Extract the [x, y] coordinate from the center of the cell holding the provided text.  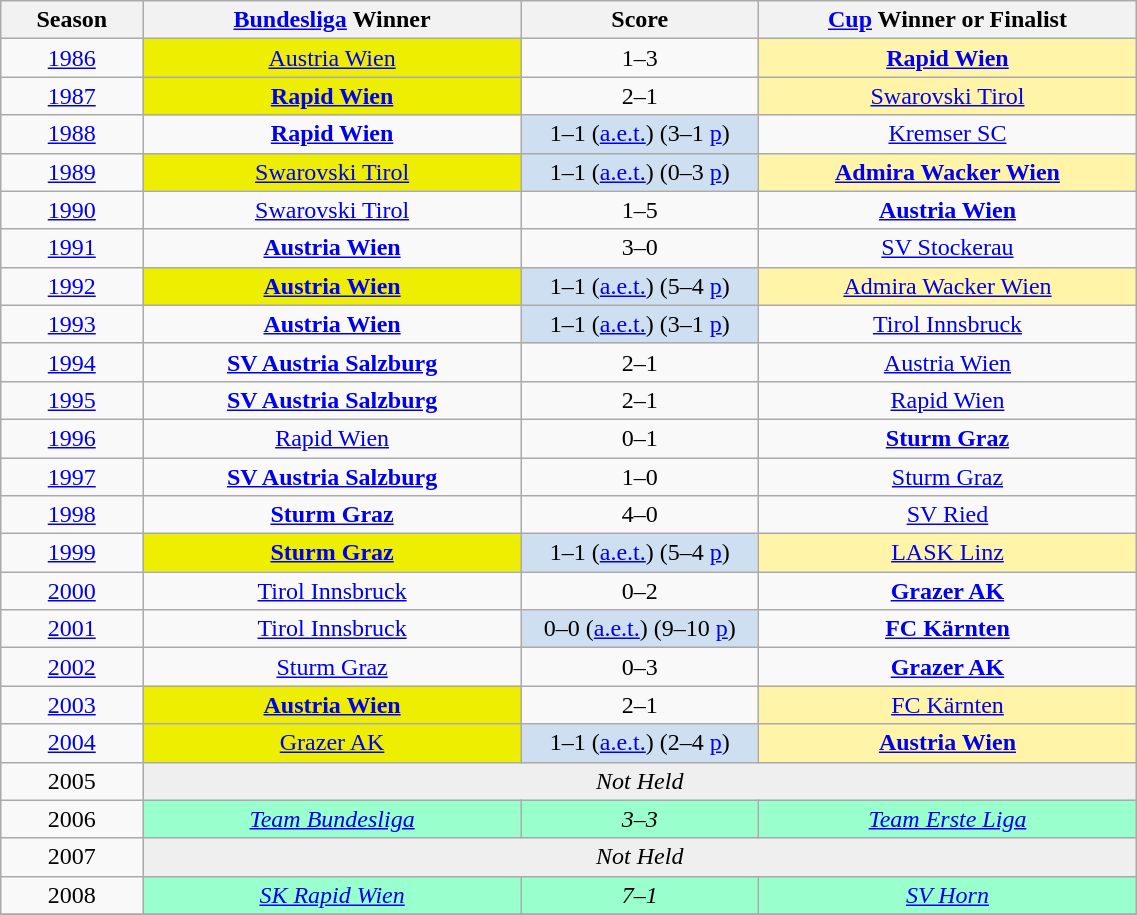
1989 [72, 172]
0–1 [640, 438]
4–0 [640, 515]
1–3 [640, 58]
1992 [72, 286]
1987 [72, 96]
Season [72, 20]
SK Rapid Wien [332, 895]
1–5 [640, 210]
Kremser SC [948, 134]
2000 [72, 591]
1997 [72, 477]
2001 [72, 629]
SV Stockerau [948, 248]
Team Bundesliga [332, 819]
1998 [72, 515]
1–1 (a.e.t.) (2–4 p) [640, 743]
SV Horn [948, 895]
1993 [72, 324]
1988 [72, 134]
2002 [72, 667]
LASK Linz [948, 553]
0–0 (a.e.t.) (9–10 p) [640, 629]
Score [640, 20]
1990 [72, 210]
2005 [72, 781]
2003 [72, 705]
3–3 [640, 819]
Team Erste Liga [948, 819]
1995 [72, 400]
3–0 [640, 248]
1994 [72, 362]
SV Ried [948, 515]
Bundesliga Winner [332, 20]
2007 [72, 857]
0–3 [640, 667]
1986 [72, 58]
7–1 [640, 895]
1991 [72, 248]
Cup Winner or Finalist [948, 20]
1–1 (a.e.t.) (0–3 p) [640, 172]
1–0 [640, 477]
1996 [72, 438]
2006 [72, 819]
2008 [72, 895]
2004 [72, 743]
0–2 [640, 591]
1999 [72, 553]
